Scan for the cell matching the given text and deliver its (x, y) coordinate at center. 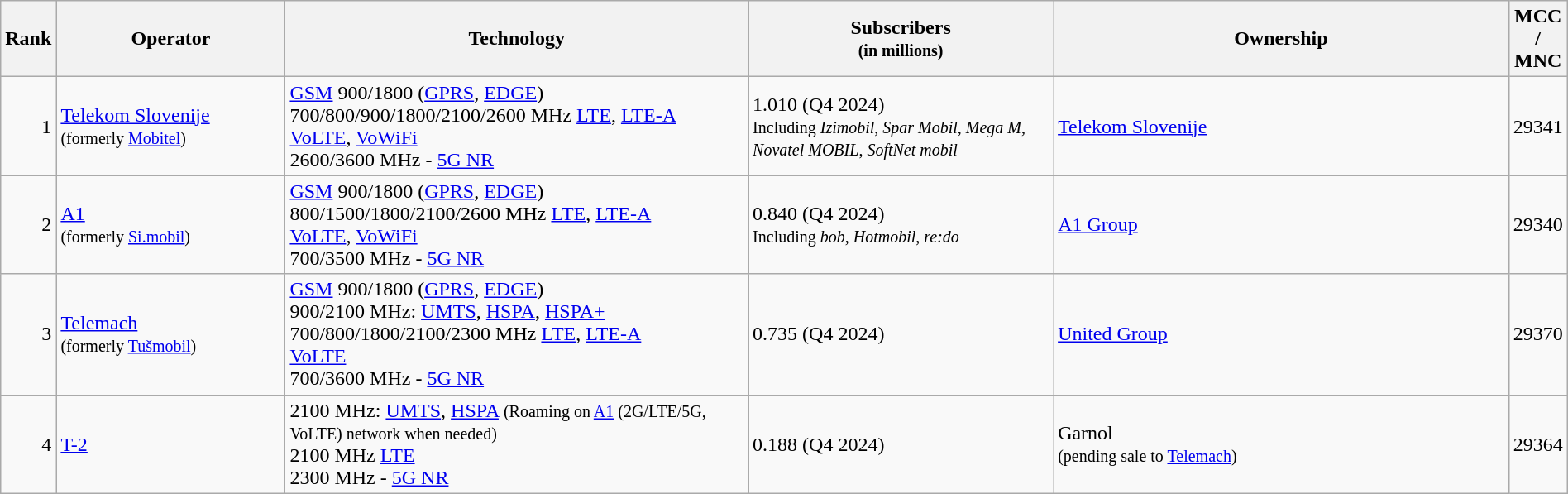
Ownership (1282, 39)
A1(formerly Si.mobil) (170, 225)
Rank (28, 39)
3 (28, 334)
Garnol(pending sale to Telemach) (1282, 444)
GSM 900/1800 (GPRS, EDGE)900/2100 MHz: UMTS, HSPA, HSPA+ 700/800/1800/2100/2300 MHz LTE, LTE-AVoLTE700/3600 MHz - 5G NR (517, 334)
T-2 (170, 444)
1 (28, 126)
29370 (1538, 334)
29341 (1538, 126)
0.840 (Q4 2024)Including bob, Hotmobil, re:do (901, 225)
United Group (1282, 334)
GSM 900/1800 (GPRS, EDGE)800/1500/1800/2100/2600 MHz LTE, LTE-A VoLTE, VoWiFi700/3500 MHz - 5G NR (517, 225)
0.735 (Q4 2024) (901, 334)
2 (28, 225)
Telekom Slovenije(formerly Mobitel) (170, 126)
GSM 900/1800 (GPRS, EDGE) 700/800/900/1800/2100/2600 MHz LTE, LTE-AVoLTE, VoWiFi2600/3600 MHz - 5G NR (517, 126)
0.188 (Q4 2024) (901, 444)
A1 Group (1282, 225)
Telekom Slovenije (1282, 126)
Technology (517, 39)
Subscribers(in millions) (901, 39)
4 (28, 444)
29340 (1538, 225)
Telemach(formerly Tušmobil) (170, 334)
29364 (1538, 444)
MCC / MNC (1538, 39)
Operator (170, 39)
1.010 (Q4 2024)Including Izimobil, Spar Mobil, Mega M, Novatel MOBIL, SoftNet mobil (901, 126)
2100 MHz: UMTS, HSPA (Roaming on A1 (2G/LTE/5G, VoLTE) network when needed)2100 MHz LTE2300 MHz - 5G NR (517, 444)
